Capture the cell that displays the provided text and extract its (X, Y) central coordinate. 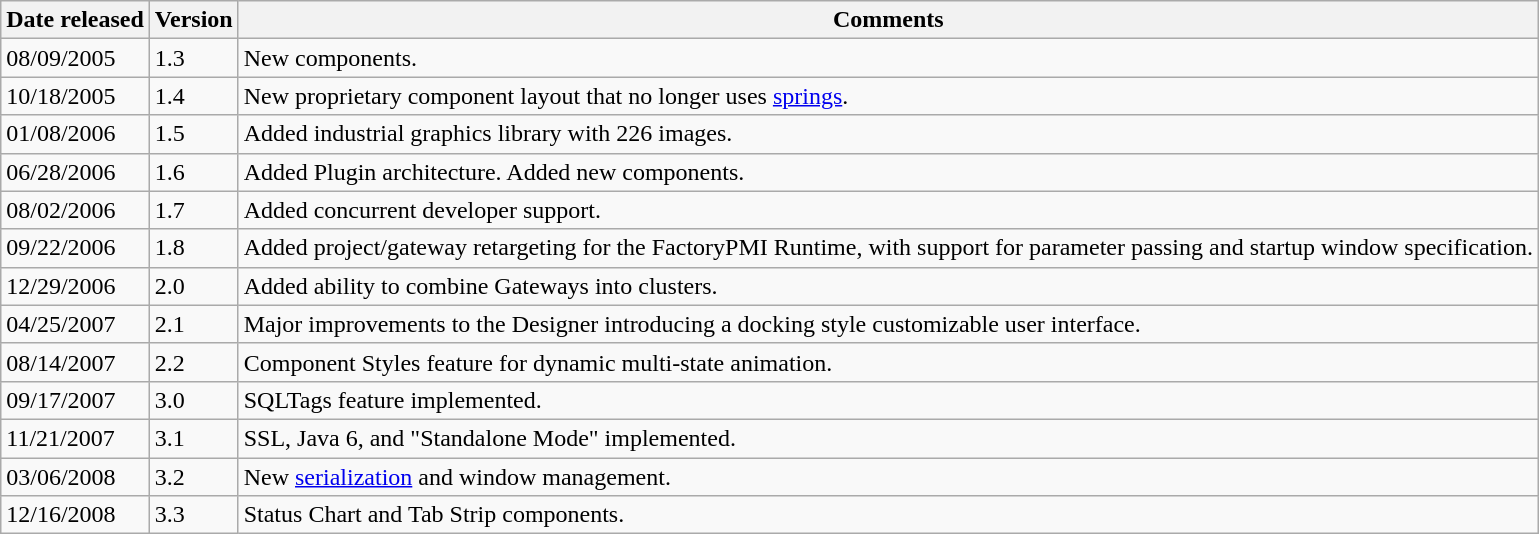
Component Styles feature for dynamic multi-state animation. (888, 362)
Version (194, 20)
Added concurrent developer support. (888, 210)
Added industrial graphics library with 226 images. (888, 134)
08/14/2007 (76, 362)
1.5 (194, 134)
06/28/2006 (76, 172)
1.6 (194, 172)
New serialization and window management. (888, 477)
Status Chart and Tab Strip components. (888, 515)
3.2 (194, 477)
12/16/2008 (76, 515)
New components. (888, 58)
Major improvements to the Designer introducing a docking style customizable user interface. (888, 324)
11/21/2007 (76, 438)
3.0 (194, 400)
1.3 (194, 58)
03/06/2008 (76, 477)
1.4 (194, 96)
08/02/2006 (76, 210)
3.3 (194, 515)
12/29/2006 (76, 286)
1.8 (194, 248)
04/25/2007 (76, 324)
09/22/2006 (76, 248)
2.0 (194, 286)
New proprietary component layout that no longer uses springs. (888, 96)
2.1 (194, 324)
08/09/2005 (76, 58)
Added Plugin architecture. Added new components. (888, 172)
2.2 (194, 362)
SQLTags feature implemented. (888, 400)
Added ability to combine Gateways into clusters. (888, 286)
1.7 (194, 210)
Added project/gateway retargeting for the FactoryPMI Runtime, with support for parameter passing and startup window specification. (888, 248)
01/08/2006 (76, 134)
Comments (888, 20)
09/17/2007 (76, 400)
10/18/2005 (76, 96)
SSL, Java 6, and "Standalone Mode" implemented. (888, 438)
3.1 (194, 438)
Date released (76, 20)
